Locate the cell with the specified text and output its [x, y] center coordinate. 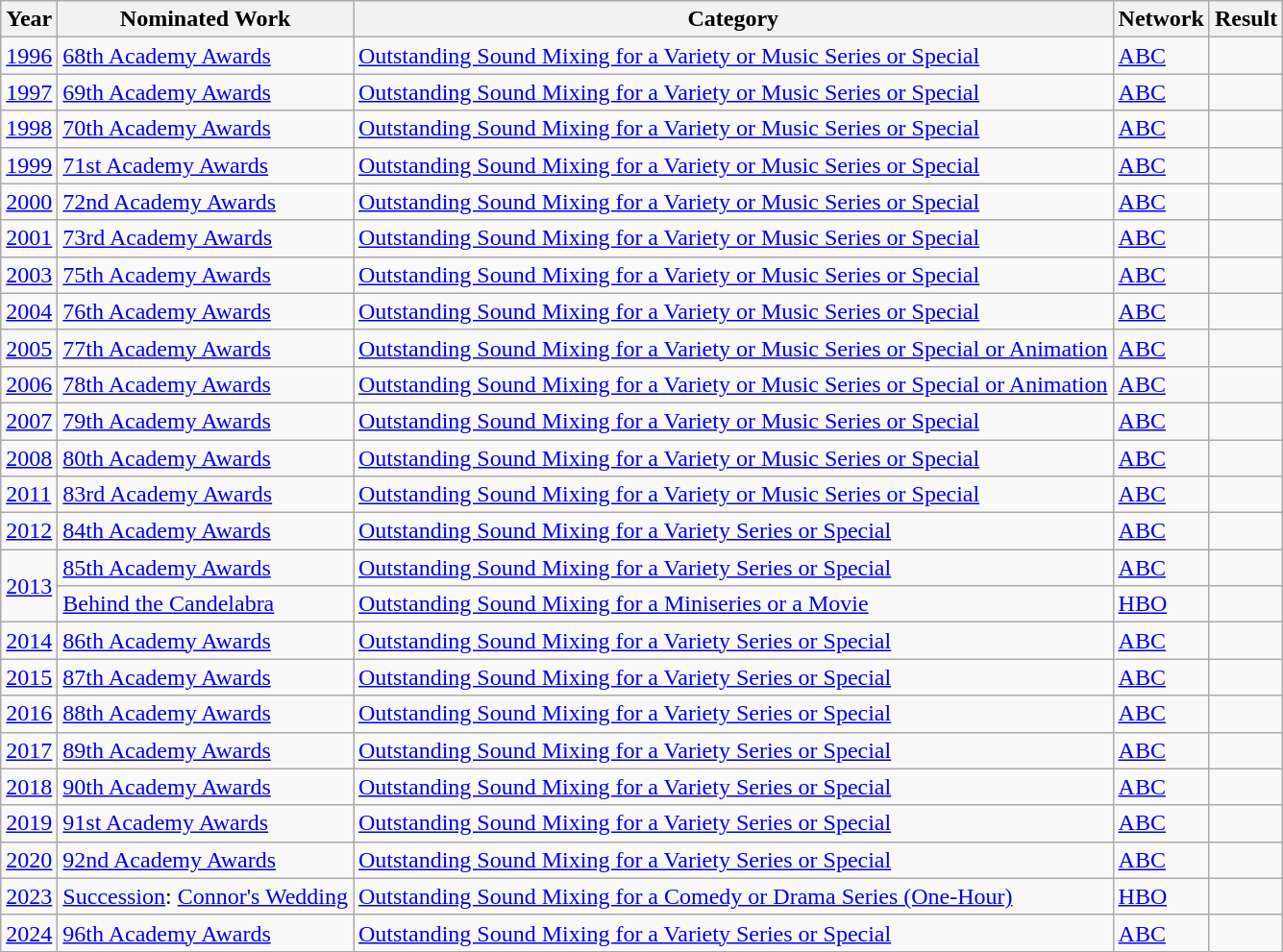
2007 [29, 421]
79th Academy Awards [206, 421]
70th Academy Awards [206, 129]
75th Academy Awards [206, 275]
2015 [29, 677]
Behind the Candelabra [206, 604]
Succession: Connor's Wedding [206, 896]
2005 [29, 348]
2016 [29, 714]
1998 [29, 129]
2013 [29, 586]
2001 [29, 238]
1999 [29, 165]
2008 [29, 458]
1997 [29, 92]
2004 [29, 311]
89th Academy Awards [206, 750]
87th Academy Awards [206, 677]
2012 [29, 531]
92nd Academy Awards [206, 860]
96th Academy Awards [206, 933]
Year [29, 19]
Outstanding Sound Mixing for a Miniseries or a Movie [734, 604]
2023 [29, 896]
2000 [29, 202]
84th Academy Awards [206, 531]
69th Academy Awards [206, 92]
2020 [29, 860]
71st Academy Awards [206, 165]
76th Academy Awards [206, 311]
2006 [29, 384]
Result [1246, 19]
Category [734, 19]
77th Academy Awards [206, 348]
90th Academy Awards [206, 787]
2024 [29, 933]
86th Academy Awards [206, 641]
73rd Academy Awards [206, 238]
2011 [29, 495]
2019 [29, 823]
2018 [29, 787]
2014 [29, 641]
91st Academy Awards [206, 823]
72nd Academy Awards [206, 202]
Network [1161, 19]
2017 [29, 750]
2003 [29, 275]
83rd Academy Awards [206, 495]
85th Academy Awards [206, 568]
78th Academy Awards [206, 384]
Nominated Work [206, 19]
80th Academy Awards [206, 458]
Outstanding Sound Mixing for a Comedy or Drama Series (One-Hour) [734, 896]
88th Academy Awards [206, 714]
1996 [29, 56]
68th Academy Awards [206, 56]
